Identify which cell holds the provided text, then report its (x, y) central coordinate. 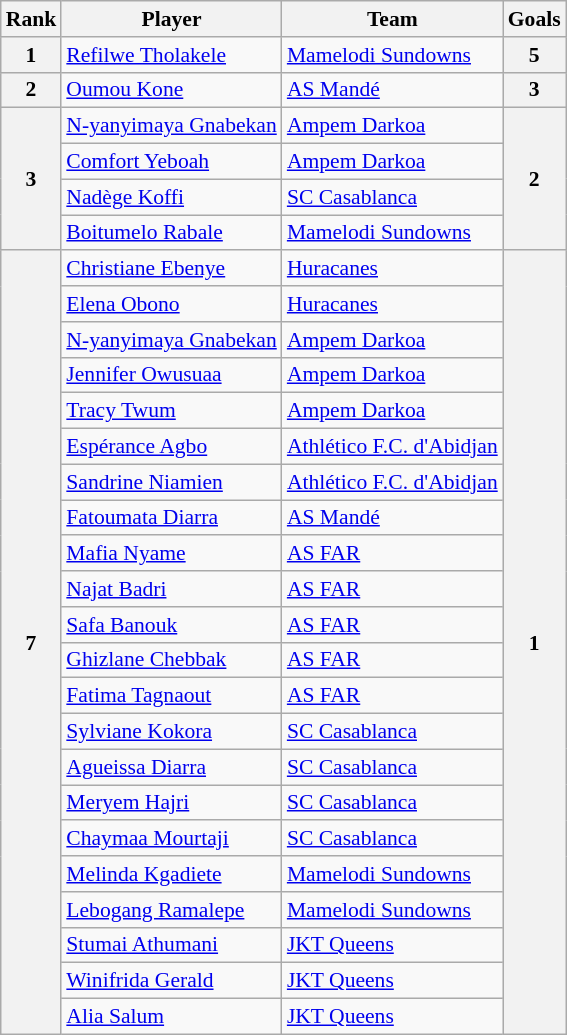
Melinda Kgadiete (172, 874)
Comfort Yeboah (172, 162)
Stumai Athumani (172, 945)
Chaymaa Mourtaji (172, 839)
Oumou Kone (172, 90)
Nadège Koffi (172, 197)
Christiane Ebenye (172, 269)
Sandrine Niamien (172, 482)
Tracy Twum (172, 411)
Safa Banouk (172, 625)
Jennifer Owusuaa (172, 375)
Espérance Agbo (172, 447)
Refilwe Tholakele (172, 55)
Team (392, 19)
Meryem Hajri (172, 803)
Winifrida Gerald (172, 981)
Sylviane Kokora (172, 732)
Mafia Nyame (172, 554)
Alia Salum (172, 1017)
Lebogang Ramalepe (172, 910)
Elena Obono (172, 304)
Fatima Tagnaout (172, 696)
Boitumelo Rabale (172, 233)
Rank (32, 19)
Agueissa Diarra (172, 767)
Goals (534, 19)
Player (172, 19)
Fatoumata Diarra (172, 518)
Ghizlane Chebbak (172, 660)
5 (534, 55)
Najat Badri (172, 589)
7 (32, 643)
